For the text-containing cell, return its midpoint in [X, Y] coordinate format. 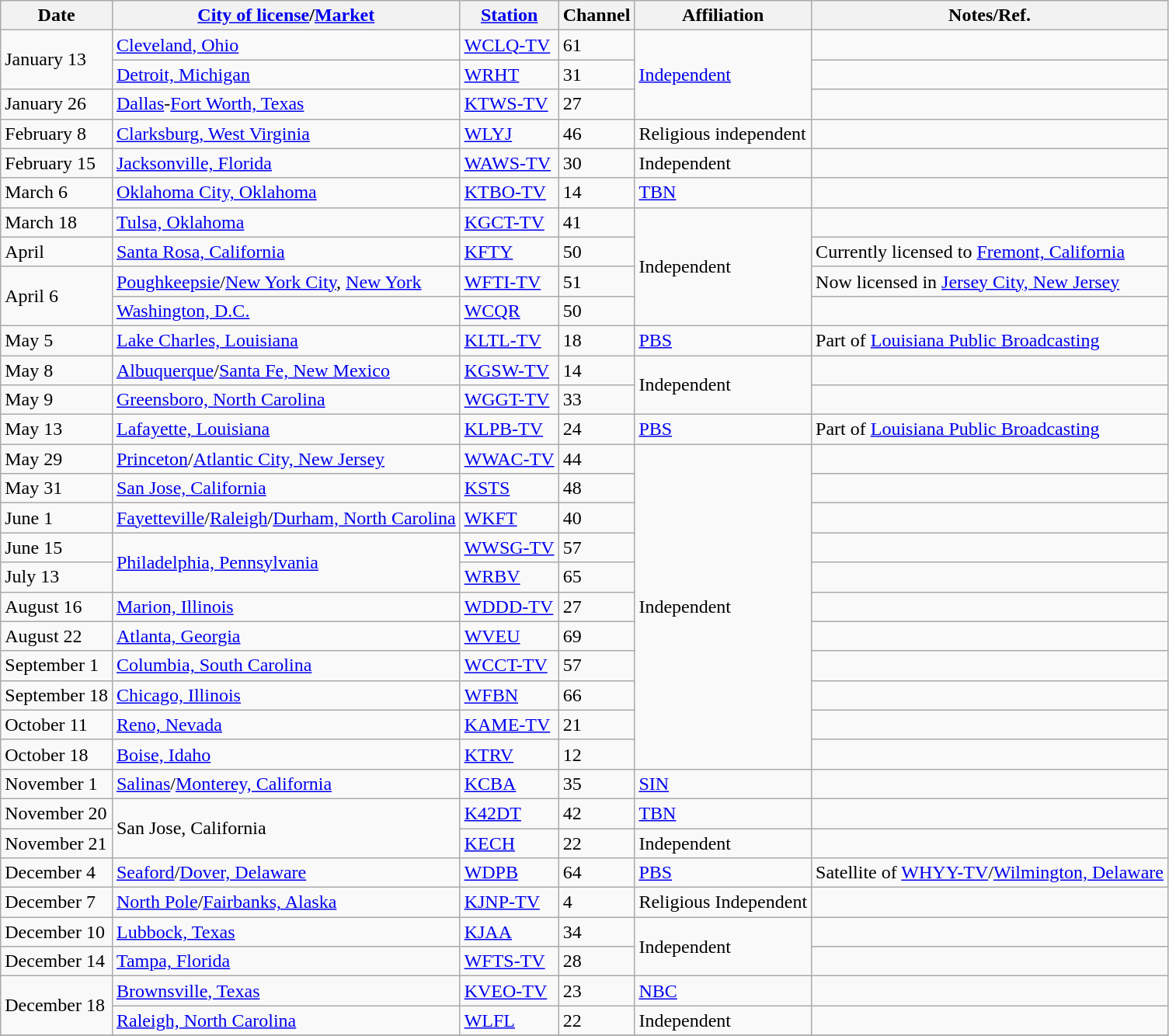
31 [597, 75]
June 1 [57, 518]
Notes/Ref. [990, 16]
Philadelphia, Pennsylvania [286, 562]
23 [597, 991]
Greensboro, North Carolina [286, 400]
KGSW-TV [510, 370]
WRBV [510, 577]
Jacksonville, Florida [286, 163]
65 [597, 577]
SIN [723, 784]
28 [597, 961]
KLTL-TV [510, 340]
WKFT [510, 518]
Boise, Idaho [286, 754]
69 [597, 636]
KFTY [510, 252]
Princeton/Atlantic City, New Jersey [286, 459]
KTRV [510, 754]
June 15 [57, 548]
Albuquerque/Santa Fe, New Mexico [286, 370]
30 [597, 163]
Fayetteville/Raleigh/Durham, North Carolina [286, 518]
March 18 [57, 222]
Lake Charles, Louisiana [286, 340]
December 4 [57, 873]
KSTS [510, 488]
Chicago, Illinois [286, 695]
33 [597, 400]
Channel [597, 16]
April 6 [57, 296]
Lafayette, Louisiana [286, 429]
42 [597, 813]
WFBN [510, 695]
KECH [510, 843]
KTWS-TV [510, 104]
Dallas-Fort Worth, Texas [286, 104]
WWSG-TV [510, 548]
May 13 [57, 429]
December 10 [57, 932]
May 5 [57, 340]
January 26 [57, 104]
Currently licensed to Fremont, California [990, 252]
February 8 [57, 134]
WDPB [510, 873]
Clarksburg, West Virginia [286, 134]
40 [597, 518]
Salinas/Monterey, California [286, 784]
WAWS-TV [510, 163]
November 21 [57, 843]
NBC [723, 991]
Seaford/Dover, Delaware [286, 873]
Reno, Nevada [286, 725]
City of license/Market [286, 16]
WDDD-TV [510, 607]
KJAA [510, 932]
KCBA [510, 784]
WRHT [510, 75]
WLYJ [510, 134]
WFTI-TV [510, 281]
KJNP-TV [510, 902]
September 1 [57, 666]
KVEO-TV [510, 991]
North Pole/Fairbanks, Alaska [286, 902]
November 20 [57, 813]
66 [597, 695]
April [57, 252]
WCCT-TV [510, 666]
August 16 [57, 607]
January 13 [57, 60]
Atlanta, Georgia [286, 636]
41 [597, 222]
WLFL [510, 1020]
May 29 [57, 459]
September 18 [57, 695]
Satellite of WHYY-TV/Wilmington, Delaware [990, 873]
December 14 [57, 961]
August 22 [57, 636]
February 15 [57, 163]
44 [597, 459]
Santa Rosa, California [286, 252]
May 9 [57, 400]
51 [597, 281]
Lubbock, Texas [286, 932]
Marion, Illinois [286, 607]
Brownsville, Texas [286, 991]
Now licensed in Jersey City, New Jersey [990, 281]
WGGT-TV [510, 400]
64 [597, 873]
Religious Independent [723, 902]
KTBO-TV [510, 193]
KGCT-TV [510, 222]
Tampa, Florida [286, 961]
24 [597, 429]
WWAC-TV [510, 459]
Tulsa, Oklahoma [286, 222]
November 1 [57, 784]
December 7 [57, 902]
July 13 [57, 577]
Detroit, Michigan [286, 75]
May 8 [57, 370]
WVEU [510, 636]
KLPB-TV [510, 429]
18 [597, 340]
61 [597, 45]
Affiliation [723, 16]
October 11 [57, 725]
October 18 [57, 754]
48 [597, 488]
K42DT [510, 813]
Washington, D.C. [286, 311]
March 6 [57, 193]
December 18 [57, 1006]
12 [597, 754]
Poughkeepsie/New York City, New York [286, 281]
WCLQ-TV [510, 45]
Religious independent [723, 134]
Columbia, South Carolina [286, 666]
Cleveland, Ohio [286, 45]
Date [57, 16]
Oklahoma City, Oklahoma [286, 193]
34 [597, 932]
21 [597, 725]
Station [510, 16]
4 [597, 902]
KAME-TV [510, 725]
Raleigh, North Carolina [286, 1020]
WCQR [510, 311]
46 [597, 134]
WFTS-TV [510, 961]
35 [597, 784]
May 31 [57, 488]
